From the cell containing the given text, extract its center point as (X, Y) coordinate. 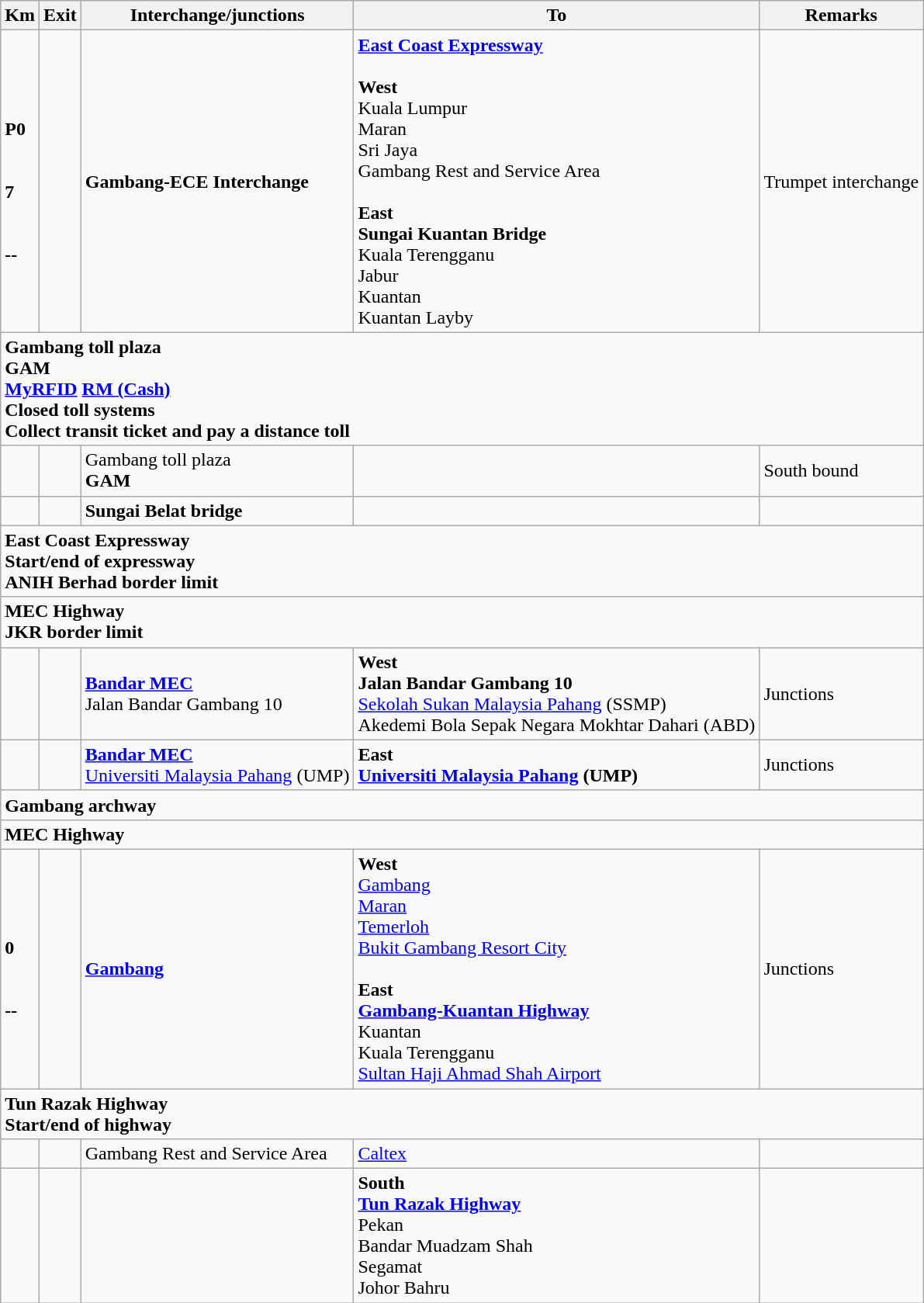
Gambang archway (462, 805)
Remarks (841, 16)
0-- (20, 969)
Bandar MECUniversiti Malaysia Pahang (UMP) (217, 765)
South bound (841, 470)
To (557, 16)
Sungai Belat bridge (217, 511)
Trumpet interchange (841, 182)
MEC Highway (462, 834)
P07-- (20, 182)
Tun Razak HighwayStart/end of highway (462, 1113)
East Coast ExpresswayWestKuala LumpurMaranSri Jaya Gambang Rest and Service AreaEastSungai Kuantan BridgeKuala TerengganuJaburKuantan Kuantan Layby (557, 182)
Interchange/junctions (217, 16)
MEC HighwayJKR border limit (462, 622)
Gambang (217, 969)
WestJalan Bandar Gambang 10Sekolah Sukan Malaysia Pahang (SSMP)Akedemi Bola Sepak Negara Mokhtar Dahari (ABD) (557, 694)
EastUniversiti Malaysia Pahang (UMP) (557, 765)
Exit (60, 16)
Gambang toll plazaGAM (217, 470)
West Gambang Maran Temerloh Bukit Gambang Resort CityEast Gambang-Kuantan HighwayKuantanKuala TerengganuSultan Haji Ahmad Shah Airport (557, 969)
South Tun Razak Highway Pekan Bandar Muadzam Shah Segamat Johor Bahru (557, 1235)
Caltex (557, 1154)
Gambang-ECE Interchange (217, 182)
Gambang toll plazaGAM MyRFID RM (Cash)Closed toll systemsCollect transit ticket and pay a distance toll (462, 389)
Bandar MECJalan Bandar Gambang 10 (217, 694)
Km (20, 16)
East Coast ExpresswayStart/end of expresswayANIH Berhad border limit (462, 561)
Gambang Rest and Service Area (217, 1154)
